Detect which cell encompasses the target text, then output its [x, y] center coordinate. 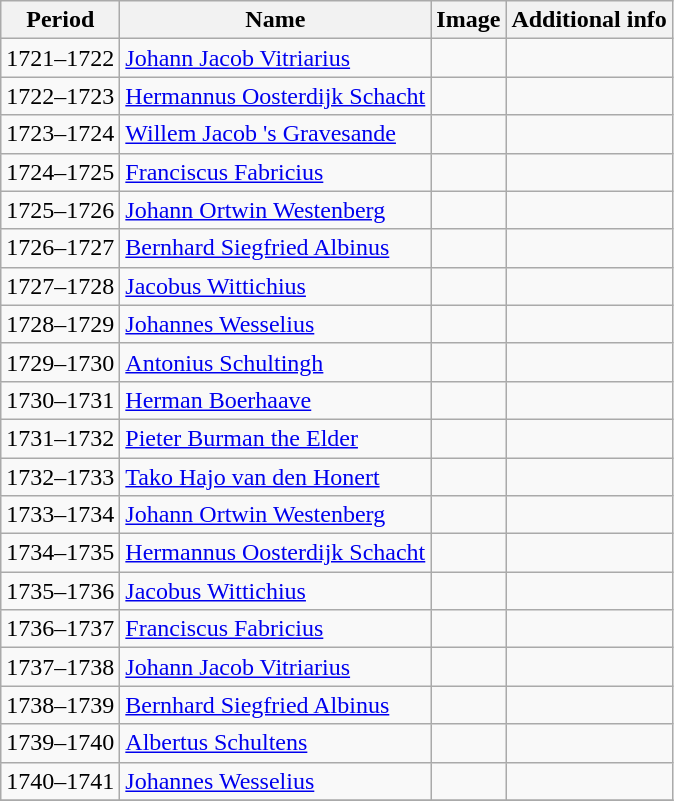
1724–1725 [60, 172]
1734–1735 [60, 553]
1738–1739 [60, 705]
1722–1723 [60, 96]
1723–1724 [60, 134]
1728–1729 [60, 324]
Antonius Schultingh [276, 362]
1725–1726 [60, 210]
Additional info [589, 20]
Willem Jacob 's Gravesande [276, 134]
Albertus Schultens [276, 743]
1737–1738 [60, 667]
1739–1740 [60, 743]
Tako Hajo van den Honert [276, 477]
1726–1727 [60, 248]
Herman Boerhaave [276, 400]
1721–1722 [60, 58]
Name [276, 20]
1729–1730 [60, 362]
1740–1741 [60, 781]
Period [60, 20]
Image [468, 20]
1733–1734 [60, 515]
Pieter Burman the Elder [276, 438]
1736–1737 [60, 629]
1735–1736 [60, 591]
1730–1731 [60, 400]
1732–1733 [60, 477]
1727–1728 [60, 286]
1731–1732 [60, 438]
